Determine the [x, y] coordinate at the center of the cell enclosing the given text.  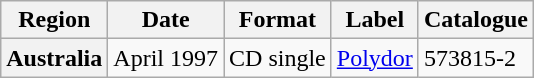
Format [278, 20]
Polydor [374, 58]
Australia [54, 58]
April 1997 [166, 58]
CD single [278, 58]
Label [374, 20]
Catalogue [476, 20]
573815-2 [476, 58]
Region [54, 20]
Date [166, 20]
